Determine the [X, Y] coordinate at the center of the cell enclosing the given text.  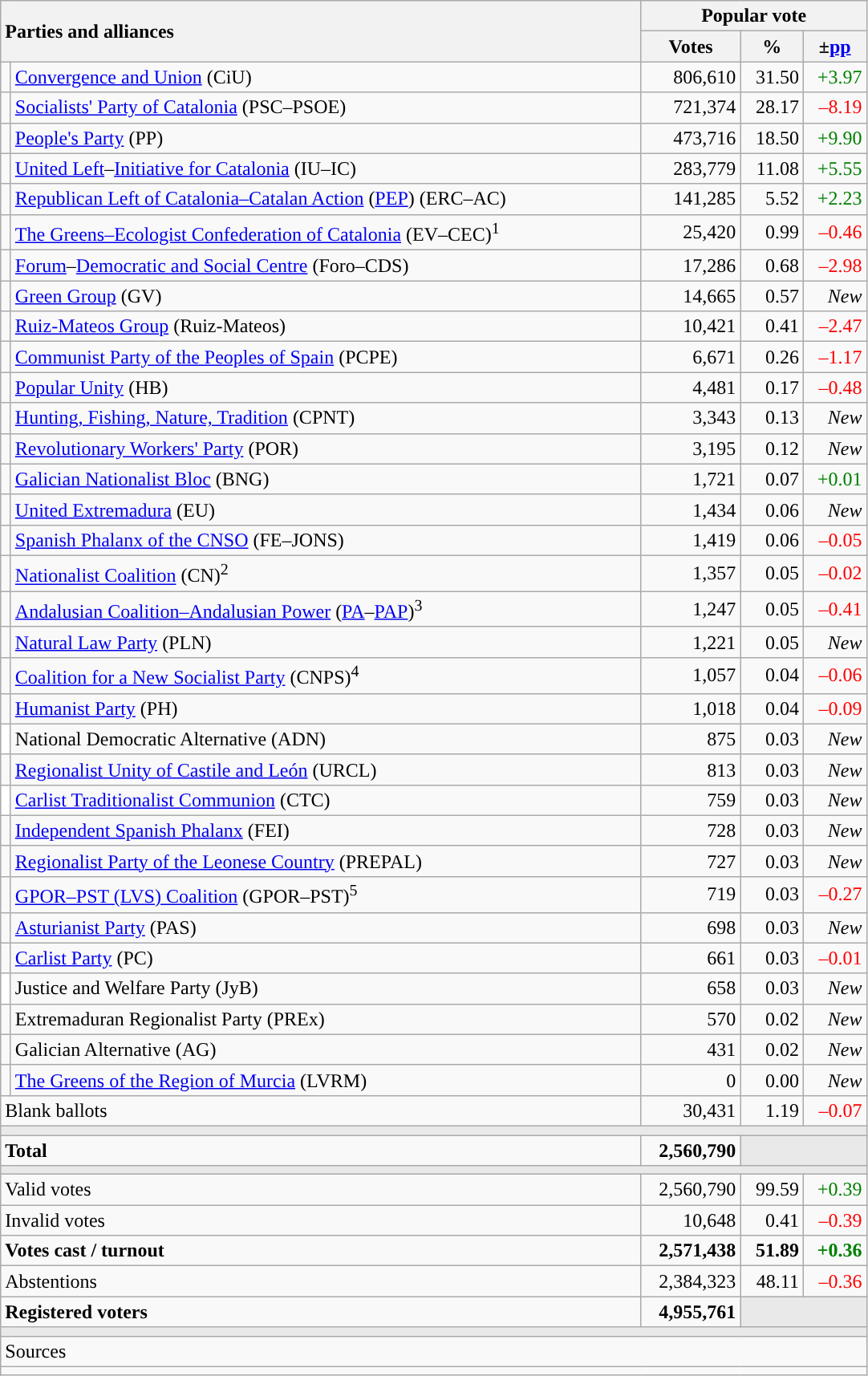
Socialists' Party of Catalonia (PSC–PSOE) [326, 108]
Galician Alternative (AG) [326, 1049]
Revolutionary Workers' Party (POR) [326, 449]
Galician Nationalist Bloc (BNG) [326, 479]
1,419 [691, 540]
–2.47 [834, 327]
48.11 [772, 1281]
1,247 [691, 610]
The Greens of the Region of Murcia (LVRM) [326, 1080]
0.68 [772, 266]
Regionalist Unity of Castile and León (URCL) [326, 769]
Parties and alliances [321, 31]
People's Party (PP) [326, 138]
0 [691, 1080]
±pp [834, 47]
–0.48 [834, 388]
–0.09 [834, 708]
–0.41 [834, 610]
3,195 [691, 449]
Justice and Welfare Party (JyB) [326, 988]
–8.19 [834, 108]
1.19 [772, 1110]
658 [691, 988]
3,343 [691, 418]
+2.23 [834, 199]
0.00 [772, 1080]
2,384,323 [691, 1281]
1,434 [691, 509]
473,716 [691, 138]
1,721 [691, 479]
141,285 [691, 199]
1,221 [691, 642]
GPOR–PST (LVS) Coalition (GPOR–PST)5 [326, 894]
51.89 [772, 1251]
–2.98 [834, 266]
10,421 [691, 327]
875 [691, 739]
Hunting, Fishing, Nature, Tradition (CPNT) [326, 418]
806,610 [691, 77]
30,431 [691, 1110]
Votes [691, 47]
0.12 [772, 449]
+3.97 [834, 77]
Republican Left of Catalonia–Catalan Action (PEP) (ERC–AC) [326, 199]
–0.05 [834, 540]
2,571,438 [691, 1251]
Green Group (GV) [326, 296]
Asturianist Party (PAS) [326, 927]
Natural Law Party (PLN) [326, 642]
5.52 [772, 199]
Spanish Phalanx of the CNSO (FE–JONS) [326, 540]
+0.39 [834, 1190]
0.99 [772, 233]
Independent Spanish Phalanx (FEI) [326, 830]
698 [691, 927]
727 [691, 861]
721,374 [691, 108]
Regionalist Party of the Leonese Country (PREPAL) [326, 861]
0.26 [772, 357]
759 [691, 800]
Popular vote [754, 16]
Invalid votes [321, 1220]
0.13 [772, 418]
719 [691, 894]
661 [691, 958]
Humanist Party (PH) [326, 708]
0.07 [772, 479]
Total [321, 1151]
Blank ballots [321, 1110]
Andalusian Coalition–Andalusian Power (PA–PAP)3 [326, 610]
6,671 [691, 357]
Coalition for a New Socialist Party (CNPS)4 [326, 676]
Convergence and Union (CiU) [326, 77]
–1.17 [834, 357]
Sources [433, 1351]
United Left–Initiative for Catalonia (IU–IC) [326, 168]
728 [691, 830]
0.17 [772, 388]
+5.55 [834, 168]
+0.36 [834, 1251]
–0.46 [834, 233]
283,779 [691, 168]
–0.06 [834, 676]
–0.27 [834, 894]
Forum–Democratic and Social Centre (Foro–CDS) [326, 266]
Carlist Party (PC) [326, 958]
–0.36 [834, 1281]
+0.01 [834, 479]
Valid votes [321, 1190]
431 [691, 1049]
10,648 [691, 1220]
11.08 [772, 168]
Popular Unity (HB) [326, 388]
–0.39 [834, 1220]
Extremaduran Regionalist Party (PREx) [326, 1019]
–0.01 [834, 958]
4,481 [691, 388]
1,357 [691, 573]
Carlist Traditionalist Communion (CTC) [326, 800]
570 [691, 1019]
17,286 [691, 266]
National Democratic Alternative (ADN) [326, 739]
Abstentions [321, 1281]
Communist Party of the Peoples of Spain (PCPE) [326, 357]
18.50 [772, 138]
99.59 [772, 1190]
Nationalist Coalition (CN)2 [326, 573]
1,057 [691, 676]
The Greens–Ecologist Confederation of Catalonia (EV–CEC)1 [326, 233]
Votes cast / turnout [321, 1251]
25,420 [691, 233]
0.57 [772, 296]
813 [691, 769]
28.17 [772, 108]
Ruiz-Mateos Group (Ruiz-Mateos) [326, 327]
United Extremadura (EU) [326, 509]
–0.07 [834, 1110]
–0.02 [834, 573]
% [772, 47]
31.50 [772, 77]
4,955,761 [691, 1312]
Registered voters [321, 1312]
+9.90 [834, 138]
14,665 [691, 296]
1,018 [691, 708]
